Return [X, Y] of the center of cell containing provided text 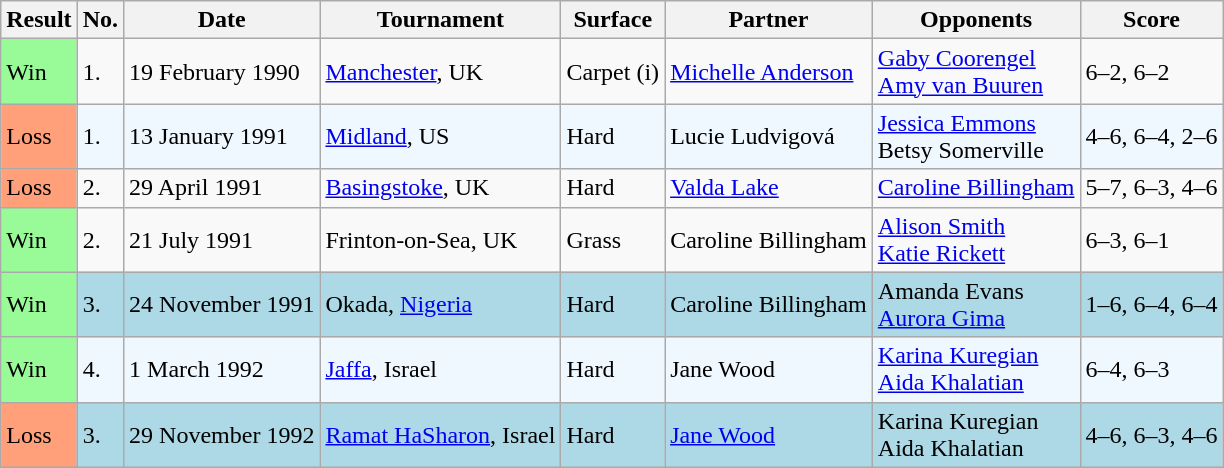
Grass [613, 240]
6–4, 6–3 [1152, 370]
Okada, Nigeria [440, 304]
5–7, 6–3, 4–6 [1152, 188]
6–2, 6–2 [1152, 72]
Manchester, UK [440, 72]
Date [222, 20]
1 March 1992 [222, 370]
Tournament [440, 20]
6–3, 6–1 [1152, 240]
21 July 1991 [222, 240]
Frinton-on-Sea, UK [440, 240]
No. [100, 20]
4. [100, 370]
Gaby Coorengel Amy van Buuren [976, 72]
Surface [613, 20]
Ramat HaSharon, Israel [440, 434]
4–6, 6–3, 4–6 [1152, 434]
Result [39, 20]
Basingstoke, UK [440, 188]
Jaffa, Israel [440, 370]
1–6, 6–4, 6–4 [1152, 304]
Opponents [976, 20]
19 February 1990 [222, 72]
Michelle Anderson [769, 72]
Lucie Ludvigová [769, 136]
Amanda Evans Aurora Gima [976, 304]
Midland, US [440, 136]
4–6, 6–4, 2–6 [1152, 136]
13 January 1991 [222, 136]
29 November 1992 [222, 434]
29 April 1991 [222, 188]
Valda Lake [769, 188]
Carpet (i) [613, 72]
Partner [769, 20]
Score [1152, 20]
Alison Smith Katie Rickett [976, 240]
24 November 1991 [222, 304]
Jessica Emmons Betsy Somerville [976, 136]
